From the cell containing the given text, extract its center point as (X, Y) coordinate. 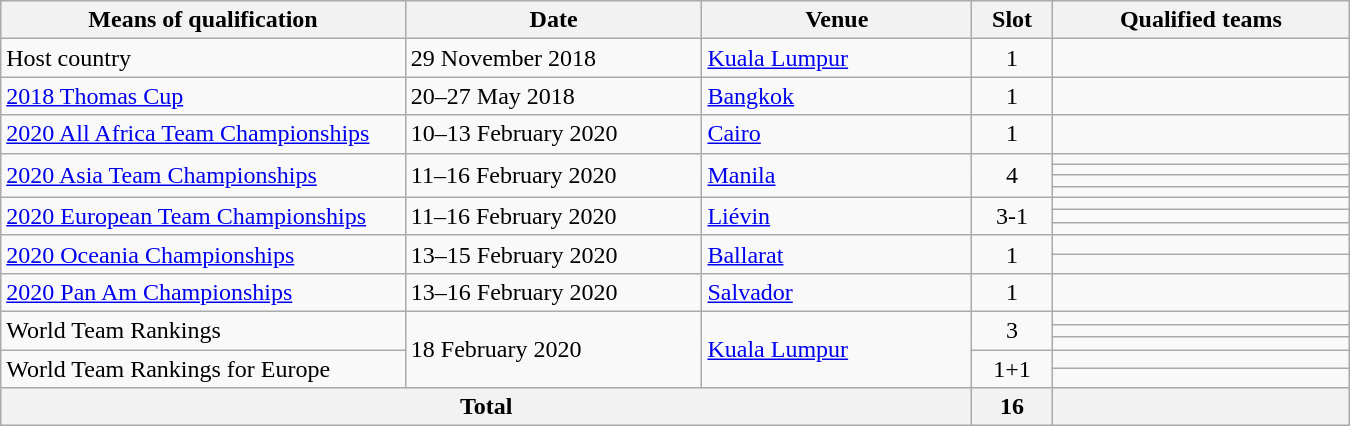
4 (1012, 175)
Bangkok (837, 96)
20–27 May 2018 (554, 96)
Total (486, 407)
Cairo (837, 134)
1+1 (1012, 369)
18 February 2020 (554, 349)
Ballarat (837, 254)
2018 Thomas Cup (204, 96)
Slot (1012, 20)
Host country (204, 58)
3 (1012, 330)
29 November 2018 (554, 58)
13–16 February 2020 (554, 292)
2020 All Africa Team Championships (204, 134)
Venue (837, 20)
10–13 February 2020 (554, 134)
2020 European Team Championships (204, 216)
Liévin (837, 216)
16 (1012, 407)
3-1 (1012, 216)
Means of qualification (204, 20)
2020 Asia Team Championships (204, 175)
2020 Pan Am Championships (204, 292)
Salvador (837, 292)
World Team Rankings for Europe (204, 369)
Date (554, 20)
Qualified teams (1202, 20)
2020 Oceania Championships (204, 254)
Manila (837, 175)
13–15 February 2020 (554, 254)
World Team Rankings (204, 330)
